Capture the cell that displays the provided text and extract its [X, Y] central coordinate. 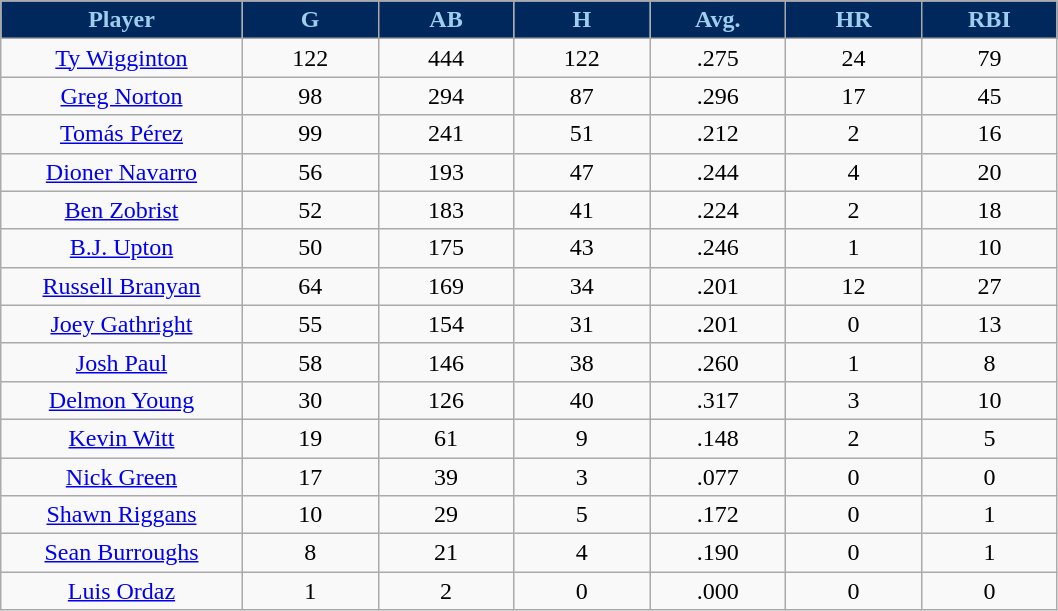
31 [582, 324]
12 [854, 286]
193 [446, 172]
9 [582, 438]
43 [582, 248]
19 [310, 438]
41 [582, 210]
.296 [718, 96]
61 [446, 438]
51 [582, 134]
Nick Green [122, 477]
Delmon Young [122, 400]
AB [446, 20]
18 [989, 210]
Shawn Riggans [122, 515]
Ty Wigginton [122, 58]
241 [446, 134]
.260 [718, 362]
34 [582, 286]
.275 [718, 58]
47 [582, 172]
Kevin Witt [122, 438]
58 [310, 362]
.212 [718, 134]
Greg Norton [122, 96]
146 [446, 362]
98 [310, 96]
.148 [718, 438]
99 [310, 134]
29 [446, 515]
.190 [718, 553]
294 [446, 96]
126 [446, 400]
B.J. Upton [122, 248]
169 [446, 286]
.077 [718, 477]
30 [310, 400]
Joey Gathright [122, 324]
13 [989, 324]
175 [446, 248]
45 [989, 96]
444 [446, 58]
Avg. [718, 20]
G [310, 20]
RBI [989, 20]
56 [310, 172]
Ben Zobrist [122, 210]
183 [446, 210]
50 [310, 248]
HR [854, 20]
38 [582, 362]
64 [310, 286]
.172 [718, 515]
.246 [718, 248]
Sean Burroughs [122, 553]
27 [989, 286]
Josh Paul [122, 362]
H [582, 20]
.317 [718, 400]
39 [446, 477]
87 [582, 96]
20 [989, 172]
16 [989, 134]
.000 [718, 591]
55 [310, 324]
Russell Branyan [122, 286]
40 [582, 400]
24 [854, 58]
Tomás Pérez [122, 134]
Player [122, 20]
Luis Ordaz [122, 591]
79 [989, 58]
Dioner Navarro [122, 172]
154 [446, 324]
52 [310, 210]
21 [446, 553]
.244 [718, 172]
.224 [718, 210]
